Capture the cell that displays the provided text and extract its [x, y] central coordinate. 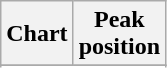
Peakposition [119, 34]
Chart [37, 34]
